Pinpoint the cell where the given text exists, returning its (X, Y) midpoint coordinate. 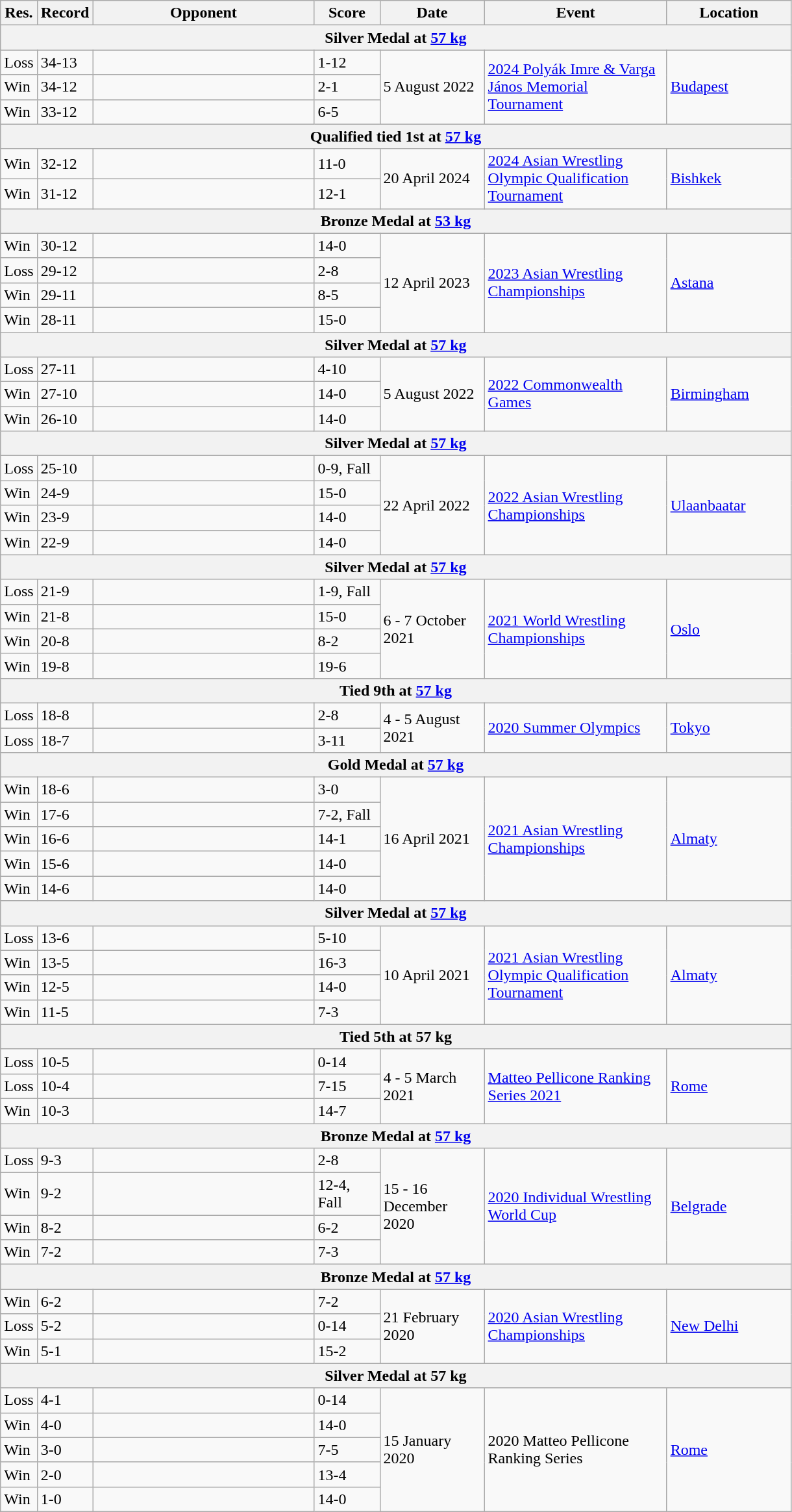
29-12 (65, 270)
2020 Summer Olympics (575, 727)
3-11 (347, 740)
4 - 5 March 2021 (432, 1086)
27-10 (65, 394)
8-5 (347, 295)
Tied 9th at 57 kg (396, 690)
14-7 (347, 1111)
Record (65, 13)
33-12 (65, 112)
18-8 (65, 715)
25-10 (65, 468)
5-1 (65, 1351)
9-2 (65, 1194)
19-6 (347, 666)
14-6 (65, 888)
New Delhi (728, 1326)
13-4 (347, 1474)
2-0 (65, 1474)
11-0 (347, 164)
12-5 (65, 987)
10-3 (65, 1111)
Gold Medal at 57 kg (396, 765)
Bishkek (728, 179)
29-11 (65, 295)
12 April 2023 (432, 283)
13-5 (65, 963)
32-12 (65, 164)
2024 Asian Wrestling Olympic Qualification Tournament (575, 179)
14-1 (347, 839)
5-10 (347, 938)
10-5 (65, 1061)
2021 Asian Wrestling Olympic Qualification Tournament (575, 975)
Qualified tied 1st at 57 kg (396, 136)
2-1 (347, 87)
26-10 (65, 419)
5-2 (65, 1326)
4 - 5 August 2021 (432, 727)
34-13 (65, 62)
Ulaanbaatar (728, 505)
16-6 (65, 839)
6 - 7 October 2021 (432, 629)
Birmingham (728, 394)
1-12 (347, 62)
Tokyo (728, 727)
10-4 (65, 1086)
Score (347, 13)
Astana (728, 283)
27-11 (65, 370)
2021 World Wrestling Championships (575, 629)
Tied 5th at 57 kg (396, 1037)
2020 Individual Wrestling World Cup (575, 1207)
Belgrade (728, 1207)
24-9 (65, 493)
23-9 (65, 518)
31-12 (65, 194)
2020 Matteo Pellicone Ranking Series (575, 1450)
4-10 (347, 370)
12-1 (347, 194)
11-5 (65, 1012)
16 April 2021 (432, 839)
13-6 (65, 938)
6-5 (347, 112)
Location (728, 13)
19-8 (65, 666)
Oslo (728, 629)
Bronze Medal at 53 kg (396, 221)
1-0 (65, 1499)
18-6 (65, 790)
2023 Asian Wrestling Championships (575, 283)
2022 Commonwealth Games (575, 394)
7-2, Fall (347, 814)
0-9, Fall (347, 468)
15-6 (65, 864)
Budapest (728, 87)
20 April 2024 (432, 179)
22 April 2022 (432, 505)
18-7 (65, 740)
20-8 (65, 641)
22-9 (65, 542)
17-6 (65, 814)
2024 Polyák Imre & Varga János Memorial Tournament (575, 87)
4-1 (65, 1400)
15 January 2020 (432, 1450)
2021 Asian Wrestling Championships (575, 839)
Opponent (204, 13)
1-9, Fall (347, 592)
34-12 (65, 87)
21-8 (65, 616)
15 - 16 December 2020 (432, 1207)
12-4, Fall (347, 1194)
7-15 (347, 1086)
Matteo Pellicone Ranking Series 2021 (575, 1086)
28-11 (65, 320)
2022 Asian Wrestling Championships (575, 505)
30-12 (65, 246)
16-3 (347, 963)
Event (575, 13)
21-9 (65, 592)
7-5 (347, 1450)
9-3 (65, 1161)
10 April 2021 (432, 975)
15-2 (347, 1351)
4-0 (65, 1425)
21 February 2020 (432, 1326)
Date (432, 13)
Res. (19, 13)
2020 Asian Wrestling Championships (575, 1326)
